Output the (x, y) coordinate of the center of the cell containing the given text.  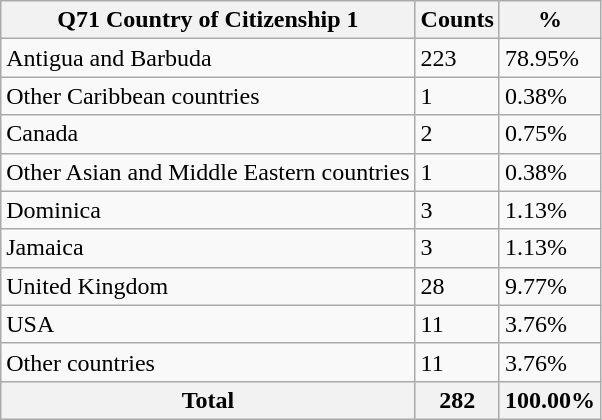
78.95% (550, 58)
100.00% (550, 400)
United Kingdom (208, 286)
Jamaica (208, 248)
Dominica (208, 210)
2 (457, 134)
282 (457, 400)
Total (208, 400)
Q71 Country of Citizenship 1 (208, 20)
Other countries (208, 362)
Other Caribbean countries (208, 96)
28 (457, 286)
Other Asian and Middle Eastern countries (208, 172)
Canada (208, 134)
223 (457, 58)
USA (208, 324)
0.75% (550, 134)
Antigua and Barbuda (208, 58)
Counts (457, 20)
% (550, 20)
9.77% (550, 286)
